Determine the [X, Y] coordinate at the center of the cell enclosing the given text.  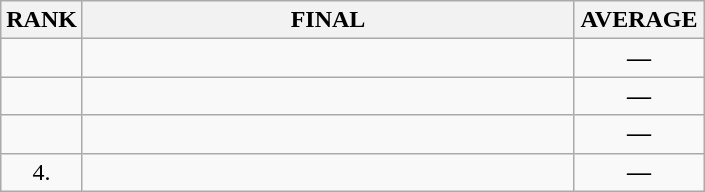
AVERAGE [640, 20]
FINAL [328, 20]
RANK [42, 20]
4. [42, 172]
